Determine the (x, y) coordinate at the center of the cell enclosing the given text.  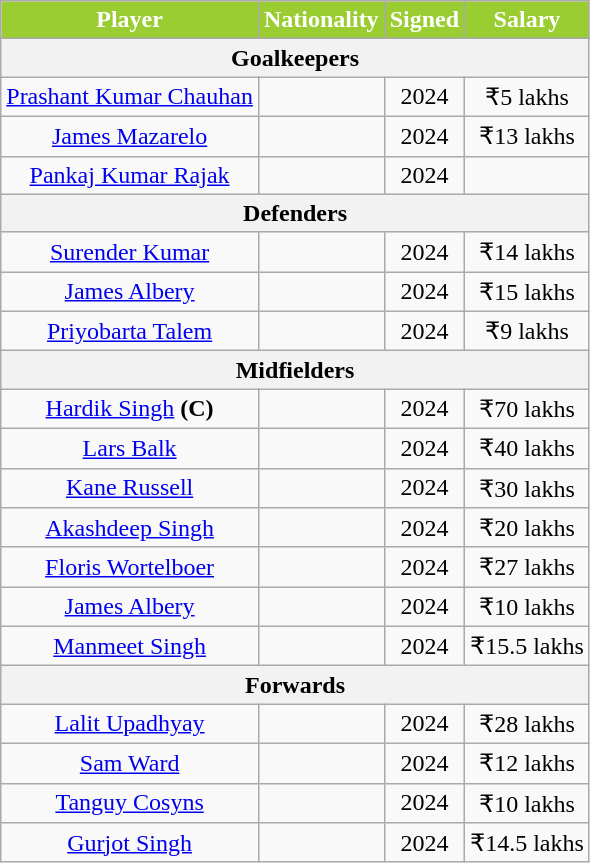
₹28 lakhs (528, 724)
₹14.5 lakhs (528, 843)
₹15 lakhs (528, 292)
Kane Russell (130, 488)
Lars Balk (130, 448)
Midfielders (296, 370)
Forwards (296, 685)
₹40 lakhs (528, 448)
₹70 lakhs (528, 409)
₹14 lakhs (528, 252)
₹15.5 lakhs (528, 646)
Tanguy Cosyns (130, 803)
Nationality (321, 20)
₹13 lakhs (528, 136)
Floris Wortelboer (130, 567)
₹20 lakhs (528, 528)
Priyobarta Talem (130, 331)
Lalit Upadhyay (130, 724)
₹27 lakhs (528, 567)
Goalkeepers (296, 58)
Prashant Kumar Chauhan (130, 97)
₹30 lakhs (528, 488)
Salary (528, 20)
James Mazarelo (130, 136)
Gurjot Singh (130, 843)
Sam Ward (130, 763)
₹9 lakhs (528, 331)
Akashdeep Singh (130, 528)
Defenders (296, 213)
Manmeet Singh (130, 646)
Player (130, 20)
Pankaj Kumar Rajak (130, 175)
Hardik Singh (C) (130, 409)
Signed (424, 20)
₹5 lakhs (528, 97)
₹12 lakhs (528, 763)
Surender Kumar (130, 252)
